From the cell containing the given text, extract its center point as [x, y] coordinate. 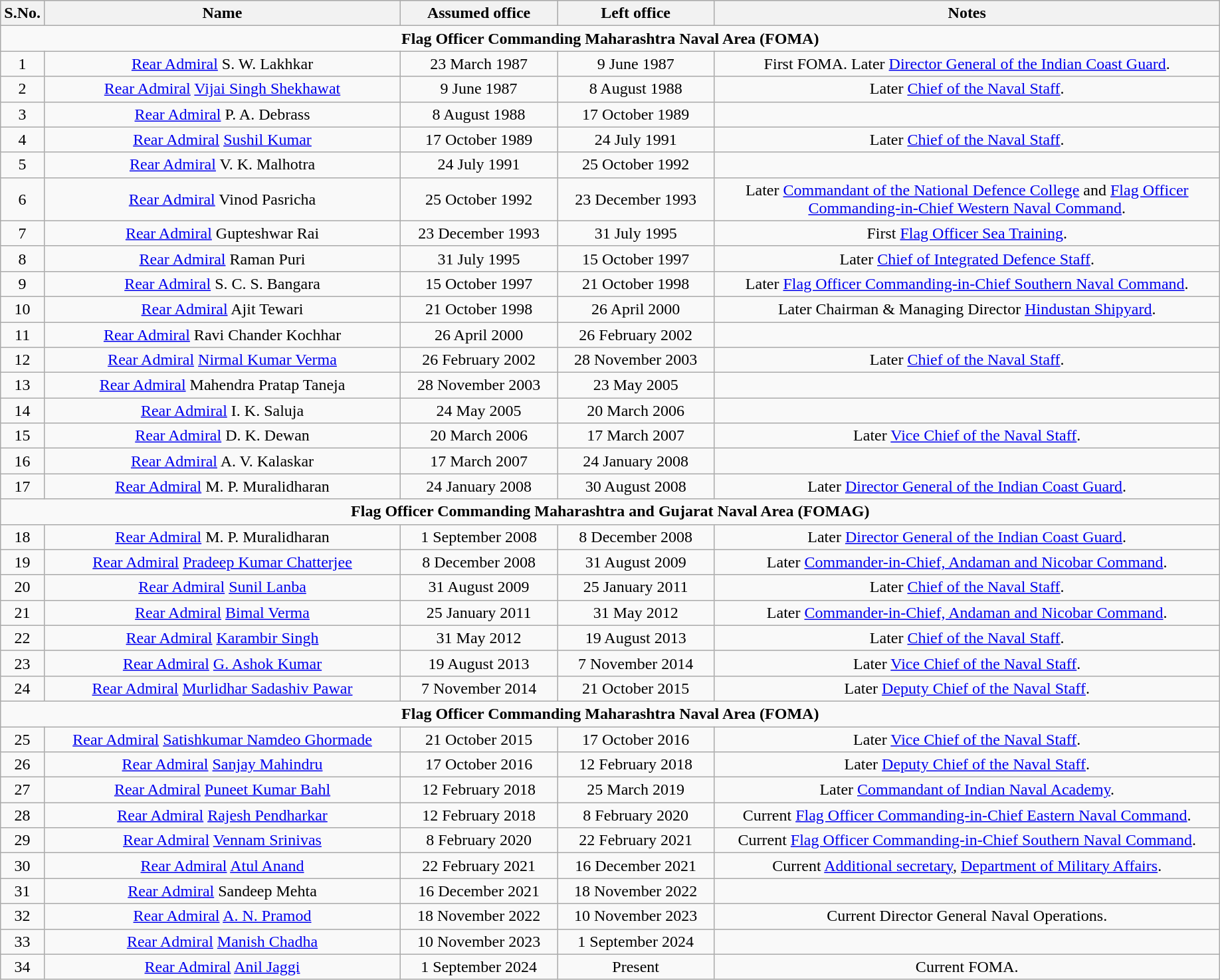
Rear Admiral Anil Jaggi [222, 967]
Rear Admiral G. Ashok Kumar [222, 663]
15 [23, 436]
Rear Admiral S. W. Lakhkar [222, 64]
Rear Admiral Murlidhar Sadashiv Pawar [222, 688]
Current Flag Officer Commanding-in-Chief Eastern Naval Command. [967, 815]
Rear Admiral Raman Puri [222, 258]
20 [23, 587]
4 [23, 140]
7 [23, 233]
Rear Admiral Puneet Kumar Bahl [222, 790]
Current FOMA. [967, 967]
Rear Admiral Sandeep Mehta [222, 891]
13 [23, 385]
23 May 2005 [636, 385]
24 May 2005 [479, 411]
9 [23, 284]
Rear Admiral Pradeep Kumar Chatterjee [222, 562]
11 [23, 334]
23 [23, 663]
First FOMA. Later Director General of the Indian Coast Guard. [967, 64]
30 August 2008 [636, 486]
Rear Admiral Vennam Srinivas [222, 840]
34 [23, 967]
2 [23, 89]
Rear Admiral A. N. Pramod [222, 916]
Rear Admiral P. A. Debrass [222, 114]
29 [23, 840]
Assumed office [479, 13]
Rear Admiral Mahendra Pratap Taneja [222, 385]
Later Commandant of the National Defence College and Flag Officer Commanding-in-Chief Western Naval Command. [967, 199]
26 [23, 765]
6 [23, 199]
Rear Admiral Gupteshwar Rai [222, 233]
Current Director General Naval Operations. [967, 916]
23 March 1987 [479, 64]
Later Chief of Integrated Defence Staff. [967, 258]
Later Flag Officer Commanding-in-Chief Southern Naval Command. [967, 284]
Rear Admiral Vinod Pasricha [222, 199]
22 [23, 638]
25 March 2019 [636, 790]
Rear Admiral Bimal Verma [222, 613]
32 [23, 916]
Rear Admiral A. V. Kalaskar [222, 461]
19 [23, 562]
Rear Admiral Sushil Kumar [222, 140]
Rear Admiral I. K. Saluja [222, 411]
Rear Admiral Ravi Chander Kochhar [222, 334]
Later Commandant of Indian Naval Academy. [967, 790]
17 [23, 486]
Name [222, 13]
31 [23, 891]
Rear Admiral V. K. Malhotra [222, 165]
5 [23, 165]
Rear Admiral Manish Chadha [222, 941]
Present [636, 967]
18 [23, 537]
Rear Admiral Rajesh Pendharkar [222, 815]
Rear Admiral Vijai Singh Shekhawat [222, 89]
Current Flag Officer Commanding-in-Chief Southern Naval Command. [967, 840]
8 [23, 258]
Rear Admiral S. C. S. Bangara [222, 284]
3 [23, 114]
Rear Admiral Satishkumar Namdeo Ghormade [222, 739]
25 [23, 739]
Rear Admiral Sunil Lanba [222, 587]
21 [23, 613]
Left office [636, 13]
28 [23, 815]
Rear Admiral D. K. Dewan [222, 436]
1 September 2008 [479, 537]
10 [23, 309]
12 [23, 360]
Rear Admiral Atul Anand [222, 866]
16 [23, 461]
33 [23, 941]
1 [23, 64]
27 [23, 790]
Current Additional secretary, Department of Military Affairs. [967, 866]
Rear Admiral Nirmal Kumar Verma [222, 360]
S.No. [23, 13]
Flag Officer Commanding Maharashtra and Gujarat Naval Area (FOMAG) [610, 512]
30 [23, 866]
14 [23, 411]
Notes [967, 13]
Rear Admiral Karambir Singh [222, 638]
Rear Admiral Ajit Tewari [222, 309]
Later Chairman & Managing Director Hindustan Shipyard. [967, 309]
24 [23, 688]
Rear Admiral Sanjay Mahindru [222, 765]
First Flag Officer Sea Training. [967, 233]
